Determine the (x, y) coordinate at the center of the cell enclosing the given text.  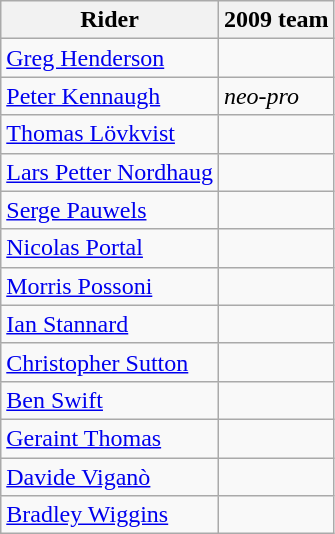
Morris Possoni (110, 286)
Bradley Wiggins (110, 515)
neo-pro (276, 96)
Christopher Sutton (110, 362)
Geraint Thomas (110, 438)
Lars Petter Nordhaug (110, 172)
Rider (110, 20)
Davide Viganò (110, 477)
Peter Kennaugh (110, 96)
Ian Stannard (110, 324)
Thomas Lövkvist (110, 134)
Greg Henderson (110, 58)
2009 team (276, 20)
Serge Pauwels (110, 210)
Ben Swift (110, 400)
Nicolas Portal (110, 248)
